Scan for the cell matching the given text and deliver its (X, Y) coordinate at center. 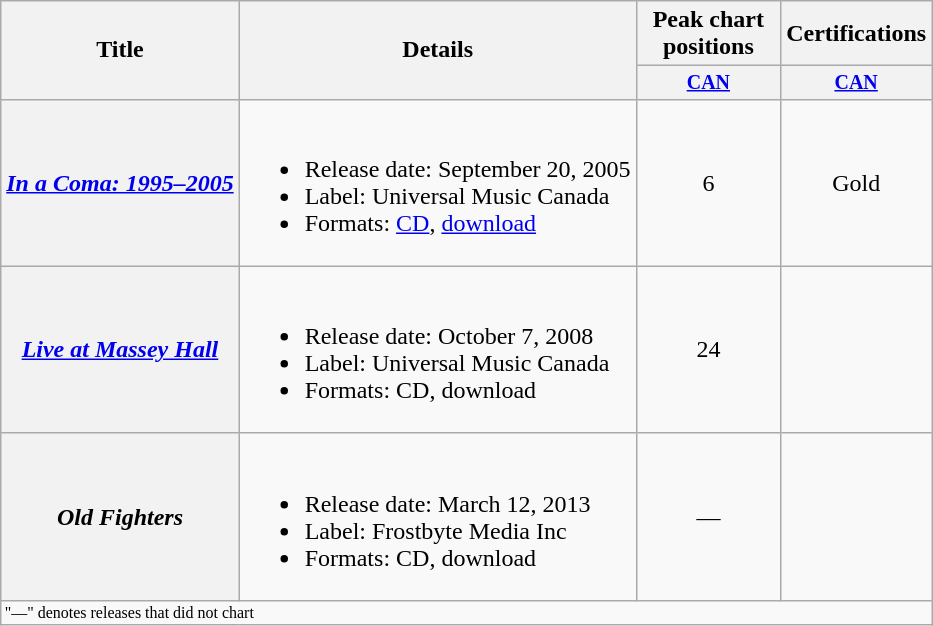
Certifications (856, 34)
— (708, 516)
In a Coma: 1995–2005 (120, 182)
6 (708, 182)
24 (708, 350)
Release date: September 20, 2005Label: Universal Music CanadaFormats: CD, download (438, 182)
Release date: March 12, 2013Label: Frostbyte Media IncFormats: CD, download (438, 516)
Peak chart positions (708, 34)
Details (438, 50)
Old Fighters (120, 516)
Live at Massey Hall (120, 350)
Release date: October 7, 2008Label: Universal Music CanadaFormats: CD, download (438, 350)
Title (120, 50)
"—" denotes releases that did not chart (466, 612)
Gold (856, 182)
